Provide the (X, Y) coordinate of the cell's center where the given text is located.  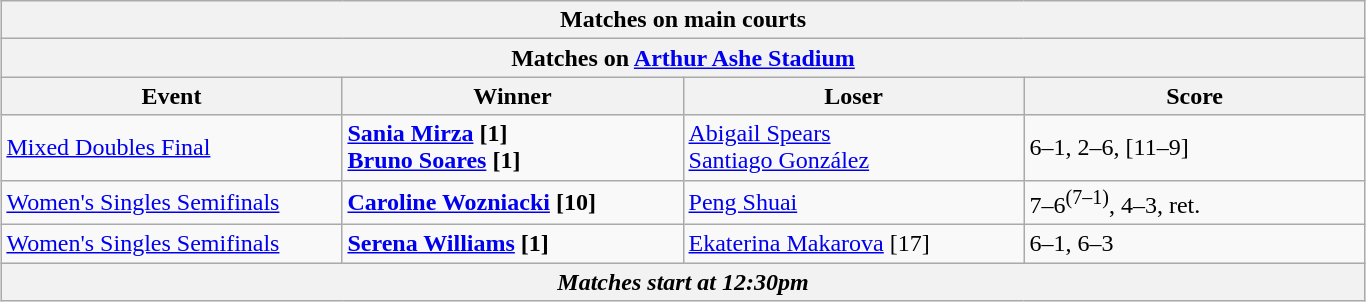
Peng Shuai (854, 202)
Score (1194, 96)
Caroline Wozniacki [10] (512, 202)
7–6(7–1), 4–3, ret. (1194, 202)
Mixed Doubles Final (172, 148)
Event (172, 96)
Matches on main courts (683, 20)
Serena Williams [1] (512, 244)
Matches start at 12:30pm (683, 282)
Loser (854, 96)
6–1, 2–6, [11–9] (1194, 148)
Ekaterina Makarova [17] (854, 244)
Sania Mirza [1] Bruno Soares [1] (512, 148)
Matches on Arthur Ashe Stadium (683, 58)
Winner (512, 96)
6–1, 6–3 (1194, 244)
Abigail Spears Santiago González (854, 148)
